Pinpoint the cell where the given text exists, returning its (x, y) midpoint coordinate. 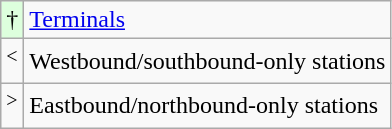
Terminals (208, 20)
Eastbound/northbound-only stations (208, 106)
> (12, 106)
† (12, 20)
Westbound/southbound-only stations (208, 62)
< (12, 62)
